From the cell containing the given text, extract its center point as [X, Y] coordinate. 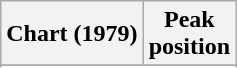
Peakposition [189, 34]
Chart (1979) [72, 34]
